Return the (x, y) coordinate for the center point of the cell that contains the specified text.  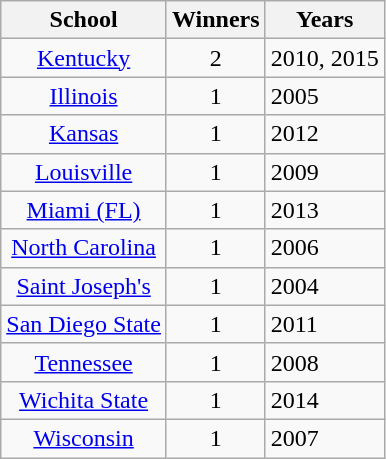
Kentucky (84, 58)
2005 (324, 96)
2010, 2015 (324, 58)
Tennessee (84, 362)
2014 (324, 400)
2006 (324, 248)
Saint Joseph's (84, 286)
Illinois (84, 96)
Years (324, 20)
2008 (324, 362)
Miami (FL) (84, 210)
2007 (324, 438)
Wichita State (84, 400)
2012 (324, 134)
2 (216, 58)
San Diego State (84, 324)
North Carolina (84, 248)
Kansas (84, 134)
2011 (324, 324)
2009 (324, 172)
Wisconsin (84, 438)
2004 (324, 286)
Louisville (84, 172)
School (84, 20)
Winners (216, 20)
2013 (324, 210)
